Pinpoint the cell where the given text exists, returning its [X, Y] midpoint coordinate. 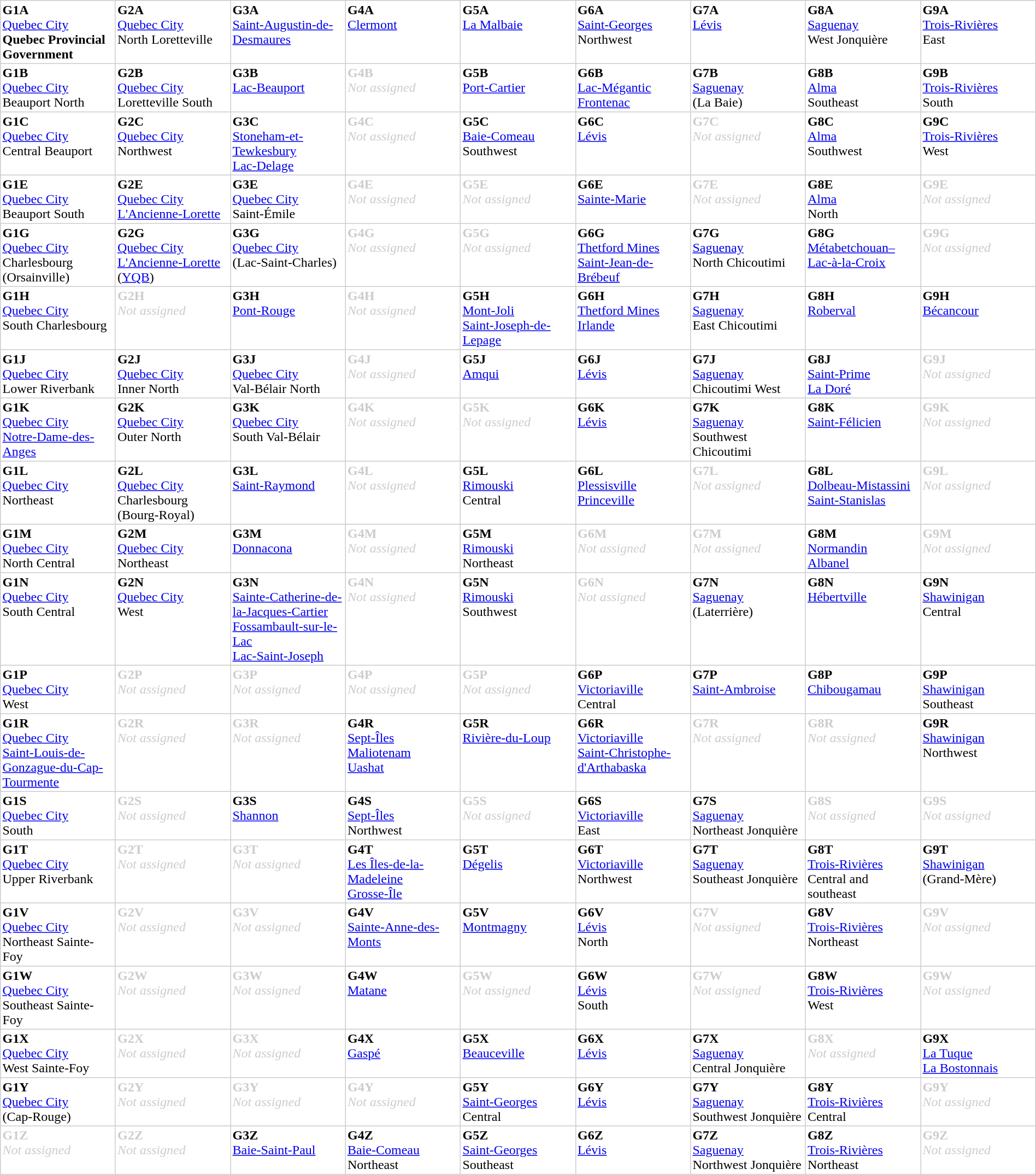
G3VNot assigned [288, 935]
G6KLévis [633, 430]
G6PVictoriavilleCentral [633, 689]
G8TTrois-RivièresCentral and southeast [863, 872]
G7JSaguenayChicoutimi West [748, 374]
G3TNot assigned [288, 872]
G8GMétabetchouan–Lac-à-la-Croix [863, 255]
G5WNot assigned [518, 998]
G6YLévis [633, 1102]
G3WNot assigned [288, 998]
G6RVictoriavilleSaint-Christophe-d'Arthabaska [633, 753]
G8CAlmaSouthwest [863, 144]
G3ASaint-Augustin-de-Desmaures [288, 32]
G7NSaguenay(Laterrière) [748, 619]
G9BTrois-RivièresSouth [978, 87]
G5CBaie-ComeauSouthwest [518, 144]
G5KNot assigned [518, 430]
G6ZLévis [633, 1150]
G4WMatane [403, 998]
G3XNot assigned [288, 1053]
G6TVictoriavilleNorthwest [633, 872]
G9ZNot assigned [978, 1150]
G9GNot assigned [978, 255]
G3RNot assigned [288, 753]
G5YSaint-GeorgesCentral [518, 1102]
G8VTrois-RivièresNortheast [863, 935]
G9CTrois-RivièresWest [978, 144]
G5BPort-Cartier [518, 87]
G9KNot assigned [978, 430]
G4KNot assigned [403, 430]
G4YNot assigned [403, 1102]
G5XBeauceville [518, 1053]
G3HPont-Rouge [288, 318]
G6ESainte-Marie [633, 199]
G6BLac-MéganticFrontenac [633, 87]
G2EQuebec CityL'Ancienne-Lorette [173, 199]
G8JSaint-PrimeLa Doré [863, 374]
G6SVictoriavilleEast [633, 815]
G1XQuebec CityWest Sainte-Foy [58, 1053]
G3LSaint-Raymond [288, 493]
G2AQuebec CityNorth Loretteville [173, 32]
G4LNot assigned [403, 493]
G5GNot assigned [518, 255]
G1RQuebec CitySaint-Louis-de-Gonzague-du-Cap-Tourmente [58, 753]
G5MRimouskiNortheast [518, 548]
G6ASaint-GeorgesNorthwest [633, 32]
G7ENot assigned [748, 199]
G7CNot assigned [748, 144]
G1SQuebec CitySouth [58, 815]
G5HMont-JoliSaint-Joseph-de-Lepage [518, 318]
G1WQuebec CitySoutheast Sainte-Foy [58, 998]
G4ZBaie-ComeauNortheast [403, 1150]
G8XNot assigned [863, 1053]
G4BNot assigned [403, 87]
G5SNot assigned [518, 815]
G7YSaguenaySouthwest Jonquière [748, 1102]
G3CStoneham-et-TewkesburyLac-Delage [288, 144]
G3ZBaie-Saint-Paul [288, 1150]
G3KQuebec CitySouth Val-Bélair [288, 430]
G1PQuebec CityWest [58, 689]
G3NSainte-Catherine-de-la-Jacques-CartierFossambault-sur-le-LacLac-Saint-Joseph [288, 619]
G2XNot assigned [173, 1053]
G5NRimouskiSouthwest [518, 619]
G2YNot assigned [173, 1102]
G2LQuebec CityCharlesbourg (Bourg-Royal) [173, 493]
G8YTrois-RivièresCentral [863, 1102]
G4HNot assigned [403, 318]
G6MNot assigned [633, 548]
G2MQuebec CityNortheast [173, 548]
G1EQuebec CityBeauport South [58, 199]
G9HBécancour [978, 318]
G2WNot assigned [173, 998]
G1BQuebec CityBeauport North [58, 87]
G7GSaguenayNorth Chicoutimi [748, 255]
G2ZNot assigned [173, 1150]
G8HRoberval [863, 318]
G8BAlmaSoutheast [863, 87]
G3PNot assigned [288, 689]
G2KQuebec CityOuter North [173, 430]
G4GNot assigned [403, 255]
G1AQuebec CityQuebec Provincial Government [58, 32]
G8LDolbeau-MistassiniSaint-Stanislas [863, 493]
G4VSainte-Anne-des-Monts [403, 935]
G1YQuebec City(Cap-Rouge) [58, 1102]
G8NHébertville [863, 619]
G8ASaguenayWest Jonquière [863, 32]
G5RRivière-du-Loup [518, 753]
G6WLévisSouth [633, 998]
G7LNot assigned [748, 493]
G3EQuebec CitySaint-Émile [288, 199]
G3YNot assigned [288, 1102]
G8PChibougamau [863, 689]
G1MQuebec CityNorth Central [58, 548]
G4NNot assigned [403, 619]
G5JAmqui [518, 374]
G1GQuebec CityCharlesbourg (Orsainville) [58, 255]
G7VNot assigned [748, 935]
G6CLévis [633, 144]
G4CNot assigned [403, 144]
G1HQuebec CitySouth Charlesbourg [58, 318]
G9PShawiniganSoutheast [978, 689]
G8MNormandinAlbanel [863, 548]
G7ZSaguenayNorthwest Jonquière [748, 1150]
G3GQuebec City(Lac-Saint-Charles) [288, 255]
G6JLévis [633, 374]
G5LRimouskiCentral [518, 493]
G9NShawiniganCentral [978, 619]
G8KSaint-Félicien [863, 430]
G8WTrois-RivièresWest [863, 998]
G9ATrois-RivièresEast [978, 32]
G1NQuebec CitySouth Central [58, 619]
G7ALévis [748, 32]
G9JNot assigned [978, 374]
G7RNot assigned [748, 753]
G5PNot assigned [518, 689]
G9YNot assigned [978, 1102]
G2TNot assigned [173, 872]
G9LNot assigned [978, 493]
G8SNot assigned [863, 815]
G1LQuebec CityNortheast [58, 493]
G9WNot assigned [978, 998]
G3SShannon [288, 815]
G9SNot assigned [978, 815]
G6HThetford MinesIrlande [633, 318]
G4PNot assigned [403, 689]
G7KSaguenaySouthwest Chicoutimi [748, 430]
G2GQuebec CityL'Ancienne-Lorette(YQB) [173, 255]
G3JQuebec City Val-Bélair North [288, 374]
G7HSaguenayEast Chicoutimi [748, 318]
G2VNot assigned [173, 935]
G3BLac-Beauport [288, 87]
G1TQuebec CityUpper Riverbank [58, 872]
G7BSaguenay(La Baie) [748, 87]
G6XLévis [633, 1053]
G2HNot assigned [173, 318]
G9RShawiniganNorthwest [978, 753]
G4TLes Îles-de-la-MadeleineGrosse-Île [403, 872]
G5ALa Malbaie [518, 32]
G9TShawinigan(Grand-Mère) [978, 872]
G4JNot assigned [403, 374]
G1KQuebec CityNotre-Dame-des-Anges [58, 430]
G2NQuebec CityWest [173, 619]
G2BQuebec CityLoretteville South [173, 87]
G2SNot assigned [173, 815]
G6LPlessisvillePrinceville [633, 493]
G5ZSaint-GeorgesSoutheast [518, 1150]
G4RSept-ÎlesMaliotenamUashat [403, 753]
G9MNot assigned [978, 548]
G6NNot assigned [633, 619]
G6VLévisNorth [633, 935]
G7TSaguenaySoutheast Jonquière [748, 872]
G3MDonnacona [288, 548]
G9VNot assigned [978, 935]
G4ENot assigned [403, 199]
G7SSaguenayNortheast Jonquière [748, 815]
G8EAlmaNorth [863, 199]
G7WNot assigned [748, 998]
G4AClermont [403, 32]
G5VMontmagny [518, 935]
G1JQuebec CityLower Riverbank [58, 374]
G9ENot assigned [978, 199]
G7MNot assigned [748, 548]
G7XSaguenayCentral Jonquière [748, 1053]
G4XGaspé [403, 1053]
G7PSaint-Ambroise [748, 689]
G2PNot assigned [173, 689]
G2CQuebec CityNorthwest [173, 144]
G1VQuebec CityNortheast Sainte-Foy [58, 935]
G4SSept-ÎlesNorthwest [403, 815]
G8RNot assigned [863, 753]
G5ENot assigned [518, 199]
G6GThetford MinesSaint-Jean-de-Brébeuf [633, 255]
G9XLa TuqueLa Bostonnais [978, 1053]
G1ZNot assigned [58, 1150]
G2JQuebec CityInner North [173, 374]
G2RNot assigned [173, 753]
G5TDégelis [518, 872]
G8ZTrois-RivièresNortheast [863, 1150]
G4MNot assigned [403, 548]
G1CQuebec CityCentral Beauport [58, 144]
